Extract the (x, y) coordinate from the center of the cell holding the provided text.  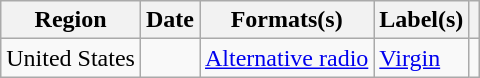
Label(s) (422, 20)
United States (71, 58)
Formats(s) (287, 20)
Virgin (422, 58)
Alternative radio (287, 58)
Date (170, 20)
Region (71, 20)
